Find where the given text appears and provide that cell's center as [x, y] coordinate. 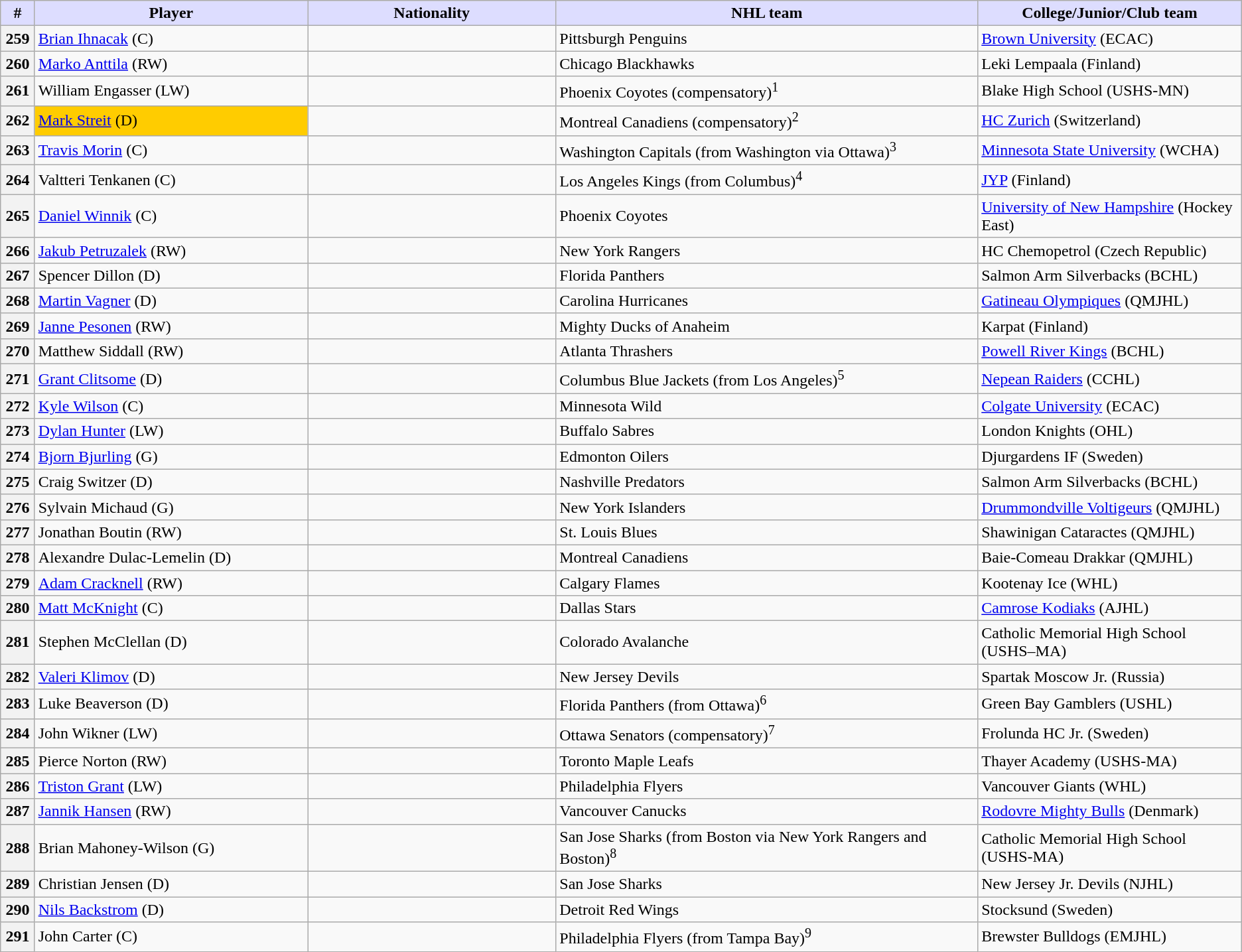
# [17, 13]
271 [17, 379]
277 [17, 532]
San Jose Sharks [767, 884]
279 [17, 583]
Karpat (Finland) [1110, 326]
Brewster Bulldogs (EMJHL) [1110, 937]
Nationality [432, 13]
Green Bay Gamblers (USHL) [1110, 705]
Catholic Memorial High School (USHS-MA) [1110, 848]
Shawinigan Cataractes (QMJHL) [1110, 532]
Buffalo Sabres [767, 431]
Frolunda HC Jr. (Sweden) [1110, 734]
Grant Clitsome (D) [171, 379]
Detroit Red Wings [767, 910]
Carolina Hurricanes [767, 301]
Brian Ihnacak (C) [171, 38]
Valeri Klimov (D) [171, 677]
Edmonton Oilers [767, 456]
286 [17, 786]
Toronto Maple Leafs [767, 761]
263 [17, 150]
278 [17, 557]
Marko Anttila (RW) [171, 64]
Janne Pesonen (RW) [171, 326]
Pittsburgh Penguins [767, 38]
276 [17, 507]
Dallas Stars [767, 608]
Stocksund (Sweden) [1110, 910]
College/Junior/Club team [1110, 13]
Matt McKnight (C) [171, 608]
262 [17, 121]
Jonathan Boutin (RW) [171, 532]
289 [17, 884]
Atlanta Thrashers [767, 351]
Calgary Flames [767, 583]
San Jose Sharks (from Boston via New York Rangers and Boston)8 [767, 848]
HC Chemopetrol (Czech Republic) [1110, 250]
Ottawa Senators (compensatory)7 [767, 734]
264 [17, 180]
Kootenay Ice (WHL) [1110, 583]
New York Rangers [767, 250]
Montreal Canadiens [767, 557]
Gatineau Olympiques (QMJHL) [1110, 301]
259 [17, 38]
John Wikner (LW) [171, 734]
New York Islanders [767, 507]
Stephen McClellan (D) [171, 642]
268 [17, 301]
Colorado Avalanche [767, 642]
Craig Switzer (D) [171, 482]
Vancouver Canucks [767, 811]
Baie-Comeau Drakkar (QMJHL) [1110, 557]
Phoenix Coyotes (compensatory)1 [767, 92]
Dylan Hunter (LW) [171, 431]
Player [171, 13]
270 [17, 351]
275 [17, 482]
282 [17, 677]
285 [17, 761]
Djurgardens IF (Sweden) [1110, 456]
Drummondville Voltigeurs (QMJHL) [1110, 507]
Matthew Siddall (RW) [171, 351]
London Knights (OHL) [1110, 431]
291 [17, 937]
Washington Capitals (from Washington via Ottawa)3 [767, 150]
Martin Vagner (D) [171, 301]
Columbus Blue Jackets (from Los Angeles)5 [767, 379]
265 [17, 216]
Valtteri Tenkanen (C) [171, 180]
288 [17, 848]
Nils Backstrom (D) [171, 910]
Jakub Petruzalek (RW) [171, 250]
Philadelphia Flyers [767, 786]
Phoenix Coyotes [767, 216]
University of New Hampshire (Hockey East) [1110, 216]
Bjorn Bjurling (G) [171, 456]
Sylvain Michaud (G) [171, 507]
Luke Beaverson (D) [171, 705]
Brown University (ECAC) [1110, 38]
Vancouver Giants (WHL) [1110, 786]
Christian Jensen (D) [171, 884]
Jannik Hansen (RW) [171, 811]
Pierce Norton (RW) [171, 761]
261 [17, 92]
Daniel Winnik (C) [171, 216]
Minnesota Wild [767, 406]
Thayer Academy (USHS-MA) [1110, 761]
Mark Streit (D) [171, 121]
Nepean Raiders (CCHL) [1110, 379]
Kyle Wilson (C) [171, 406]
Travis Morin (C) [171, 150]
New Jersey Jr. Devils (NJHL) [1110, 884]
NHL team [767, 13]
290 [17, 910]
280 [17, 608]
Powell River Kings (BCHL) [1110, 351]
New Jersey Devils [767, 677]
JYP (Finland) [1110, 180]
Chicago Blackhawks [767, 64]
Triston Grant (LW) [171, 786]
Spencer Dillon (D) [171, 275]
272 [17, 406]
Florida Panthers (from Ottawa)6 [767, 705]
Philadelphia Flyers (from Tampa Bay)9 [767, 937]
Adam Cracknell (RW) [171, 583]
Catholic Memorial High School (USHS–MA) [1110, 642]
266 [17, 250]
Rodovre Mighty Bulls (Denmark) [1110, 811]
Camrose Kodiaks (AJHL) [1110, 608]
Blake High School (USHS-MN) [1110, 92]
Colgate University (ECAC) [1110, 406]
John Carter (C) [171, 937]
Los Angeles Kings (from Columbus)4 [767, 180]
273 [17, 431]
Florida Panthers [767, 275]
274 [17, 456]
Mighty Ducks of Anaheim [767, 326]
Brian Mahoney-Wilson (G) [171, 848]
260 [17, 64]
281 [17, 642]
269 [17, 326]
Leki Lempaala (Finland) [1110, 64]
283 [17, 705]
Nashville Predators [767, 482]
Spartak Moscow Jr. (Russia) [1110, 677]
HC Zurich (Switzerland) [1110, 121]
Alexandre Dulac-Lemelin (D) [171, 557]
Minnesota State University (WCHA) [1110, 150]
St. Louis Blues [767, 532]
William Engasser (LW) [171, 92]
287 [17, 811]
284 [17, 734]
267 [17, 275]
Montreal Canadiens (compensatory)2 [767, 121]
